Capture the cell that displays the provided text and extract its (X, Y) central coordinate. 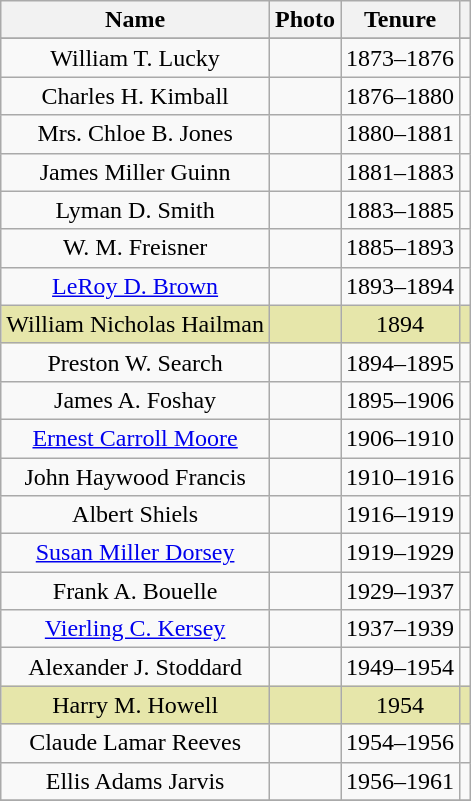
Ernest Carroll Moore (136, 438)
1895–1906 (400, 400)
Tenure (400, 20)
1894–1895 (400, 362)
William T. Lucky (136, 58)
1919–1929 (400, 553)
1883–1885 (400, 210)
Vierling C. Kersey (136, 629)
Photo (304, 20)
Frank A. Bouelle (136, 591)
James Miller Guinn (136, 172)
1873–1876 (400, 58)
Harry M. Howell (136, 705)
Alexander J. Stoddard (136, 667)
LeRoy D. Brown (136, 286)
1937–1939 (400, 629)
Claude Lamar Reeves (136, 743)
Charles H. Kimball (136, 96)
1956–1961 (400, 781)
1910–1916 (400, 477)
1881–1883 (400, 172)
Lyman D. Smith (136, 210)
1954 (400, 705)
1880–1881 (400, 134)
James A. Foshay (136, 400)
Preston W. Search (136, 362)
1876–1880 (400, 96)
1885–1893 (400, 248)
1929–1937 (400, 591)
1893–1894 (400, 286)
Susan Miller Dorsey (136, 553)
1894 (400, 324)
Name (136, 20)
W. M. Freisner (136, 248)
Ellis Adams Jarvis (136, 781)
1916–1919 (400, 515)
Mrs. Chloe B. Jones (136, 134)
1906–1910 (400, 438)
1954–1956 (400, 743)
William Nicholas Hailman (136, 324)
1949–1954 (400, 667)
Albert Shiels (136, 515)
John Haywood Francis (136, 477)
